Scan for the cell matching the given text and deliver its [x, y] coordinate at center. 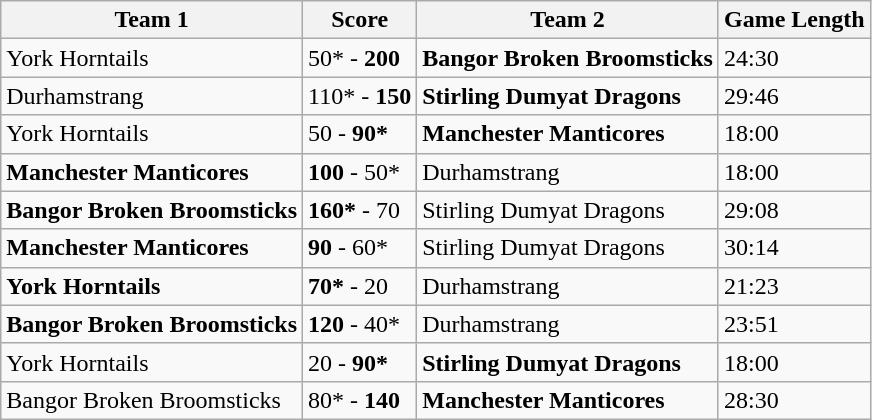
80* - 140 [360, 400]
29:46 [794, 96]
Game Length [794, 20]
24:30 [794, 58]
120 - 40* [360, 324]
Team 2 [568, 20]
50 - 90* [360, 134]
110* - 150 [360, 96]
28:30 [794, 400]
30:14 [794, 248]
20 - 90* [360, 362]
70* - 20 [360, 286]
21:23 [794, 286]
100 - 50* [360, 172]
90 - 60* [360, 248]
Score [360, 20]
50* - 200 [360, 58]
160* - 70 [360, 210]
29:08 [794, 210]
23:51 [794, 324]
Team 1 [152, 20]
